Return [X, Y] of the center of cell containing provided text 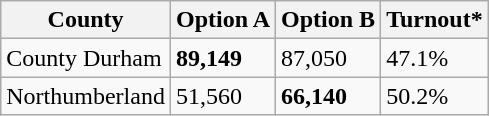
Option B [328, 20]
66,140 [328, 96]
Option A [222, 20]
County [86, 20]
50.2% [435, 96]
47.1% [435, 58]
County Durham [86, 58]
Northumberland [86, 96]
87,050 [328, 58]
89,149 [222, 58]
Turnout* [435, 20]
51,560 [222, 96]
